Locate the cell with the specified text and output its (X, Y) center coordinate. 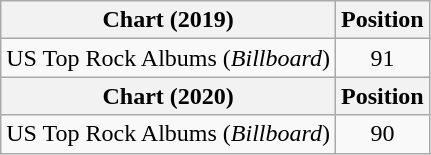
Chart (2020) (168, 96)
91 (383, 58)
Chart (2019) (168, 20)
90 (383, 134)
